Capture the cell that displays the provided text and extract its [X, Y] central coordinate. 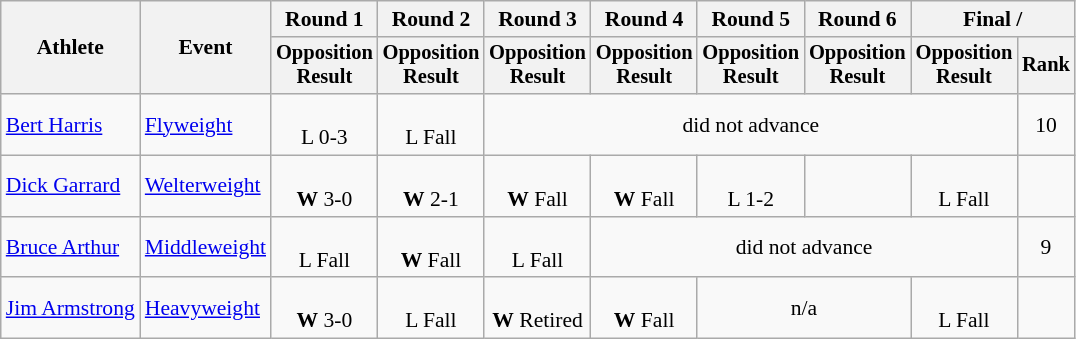
n/a [804, 308]
Round 5 [750, 19]
Flyweight [206, 124]
9 [1046, 248]
Final / [993, 19]
Bruce Arthur [70, 248]
Dick Garrard [70, 186]
W 2-1 [432, 186]
Event [206, 48]
Round 2 [432, 19]
Round 4 [644, 19]
Jim Armstrong [70, 308]
Athlete [70, 48]
Round 1 [324, 19]
L 0-3 [324, 124]
Middleweight [206, 248]
Welterweight [206, 186]
Bert Harris [70, 124]
Heavyweight [206, 308]
Round 3 [538, 19]
L 1-2 [750, 186]
Rank [1046, 66]
10 [1046, 124]
Round 6 [858, 19]
W Retired [538, 308]
